Determine the (x, y) coordinate at the center of the cell enclosing the given text.  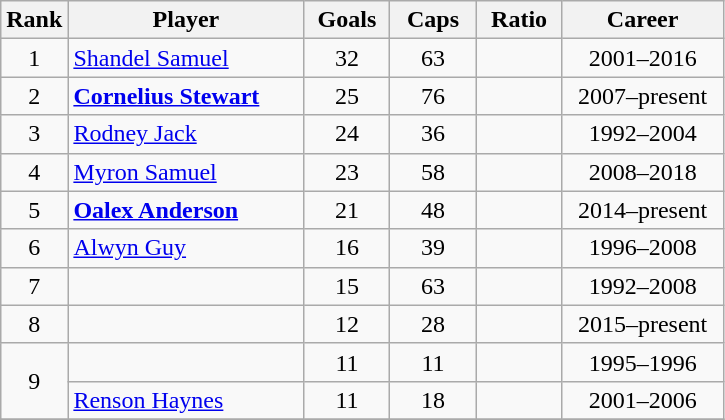
39 (433, 248)
2 (34, 96)
7 (34, 286)
2001–2006 (642, 400)
16 (347, 248)
Rank (34, 20)
8 (34, 324)
58 (433, 172)
18 (433, 400)
Goals (347, 20)
Cornelius Stewart (186, 96)
28 (433, 324)
25 (347, 96)
36 (433, 134)
1992–2004 (642, 134)
4 (34, 172)
9 (34, 381)
2014–present (642, 210)
21 (347, 210)
Ratio (519, 20)
Caps (433, 20)
15 (347, 286)
2008–2018 (642, 172)
2015–present (642, 324)
1995–1996 (642, 362)
1 (34, 58)
Oalex Anderson (186, 210)
32 (347, 58)
Rodney Jack (186, 134)
5 (34, 210)
Shandel Samuel (186, 58)
Renson Haynes (186, 400)
2001–2016 (642, 58)
Career (642, 20)
3 (34, 134)
24 (347, 134)
1996–2008 (642, 248)
12 (347, 324)
23 (347, 172)
48 (433, 210)
Myron Samuel (186, 172)
6 (34, 248)
Player (186, 20)
2007–present (642, 96)
76 (433, 96)
Alwyn Guy (186, 248)
1992–2008 (642, 286)
